From the cell containing the given text, extract its center point as (x, y) coordinate. 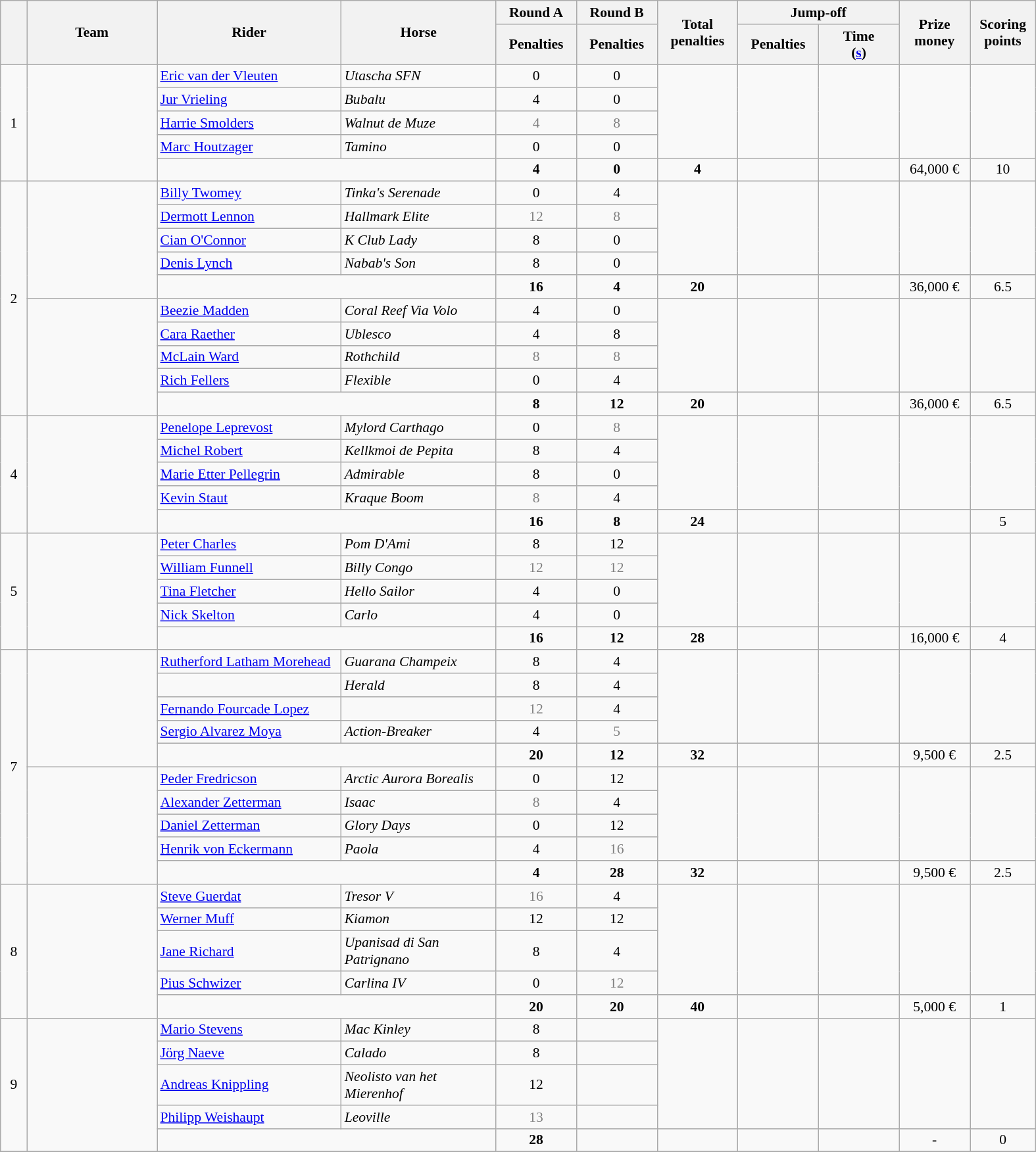
Round A (537, 12)
Bubalu (418, 100)
Mac Kinley (418, 1030)
Neolisto van het Mierenhof (418, 1085)
Calado (418, 1053)
Herald (418, 685)
Glory Days (418, 826)
Daniel Zetterman (249, 826)
Prizemoney (935, 33)
Tresor V (418, 896)
Nabab's Son (418, 264)
Kevin Staut (249, 498)
Walnut de Muze (418, 123)
64,000 € (935, 170)
Werner Muff (249, 919)
Billy Twomey (249, 193)
Upanisad di San Patrignano (418, 951)
Coral Reef Via Volo (418, 310)
Harrie Smolders (249, 123)
5,000 € (935, 1007)
Mario Stevens (249, 1030)
Tina Fletcher (249, 592)
Carlo (418, 615)
Sergio Alvarez Moya (249, 732)
Rutherford Latham Morehead (249, 662)
Rich Fellers (249, 381)
Marie Etter Pellegrin (249, 475)
Rothchild (418, 357)
Jane Richard (249, 951)
Philipp Weishaupt (249, 1117)
Ublesco (418, 334)
Paola (418, 850)
Mylord Carthago (418, 427)
Total penalties (697, 33)
2 (14, 299)
Billy Congo (418, 568)
Round B (617, 12)
Fernando Fourcade Lopez (249, 709)
Hallmark Elite (418, 217)
Cian O'Connor (249, 240)
Pom D'Ami (418, 544)
40 (697, 1007)
Isaac (418, 802)
Pius Schwizer (249, 983)
Henrik von Eckermann (249, 850)
William Funnell (249, 568)
Alexander Zetterman (249, 802)
Kellkmoi de Pepita (418, 451)
Andreas Knippling (249, 1085)
Time(s) (859, 45)
Kraque Boom (418, 498)
Peder Fredricson (249, 779)
Nick Skelton (249, 615)
24 (697, 521)
Beezie Madden (249, 310)
Tinka's Serenade (418, 193)
Utascha SFN (418, 76)
Marc Houtzager (249, 147)
Penelope Leprevost (249, 427)
Eric van der Vleuten (249, 76)
9 (14, 1085)
Horse (418, 33)
Tamino (418, 147)
Carlina IV (418, 983)
Hello Sailor (418, 592)
Kiamon (418, 919)
Dermott Lennon (249, 217)
16,000 € (935, 638)
Peter Charles (249, 544)
13 (537, 1117)
Steve Guerdat (249, 896)
K Club Lady (418, 240)
Admirable (418, 475)
Jörg Naeve (249, 1053)
Cara Raether (249, 334)
Jur Vrieling (249, 100)
Arctic Aurora Borealis (418, 779)
Team (92, 33)
Denis Lynch (249, 264)
Rider (249, 33)
Michel Robert (249, 451)
7 (14, 767)
- (935, 1140)
Guarana Champeix (418, 662)
Flexible (418, 381)
Jump-off (818, 12)
Action-Breaker (418, 732)
10 (1002, 170)
Scoringpoints (1002, 33)
McLain Ward (249, 357)
Leoville (418, 1117)
